Provide the [x, y] coordinate of the cell's center where the given text is located.  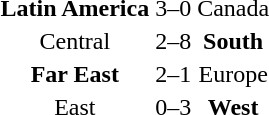
2–1 [174, 74]
2–8 [174, 41]
